Scan for the cell matching the given text and deliver its [X, Y] coordinate at center. 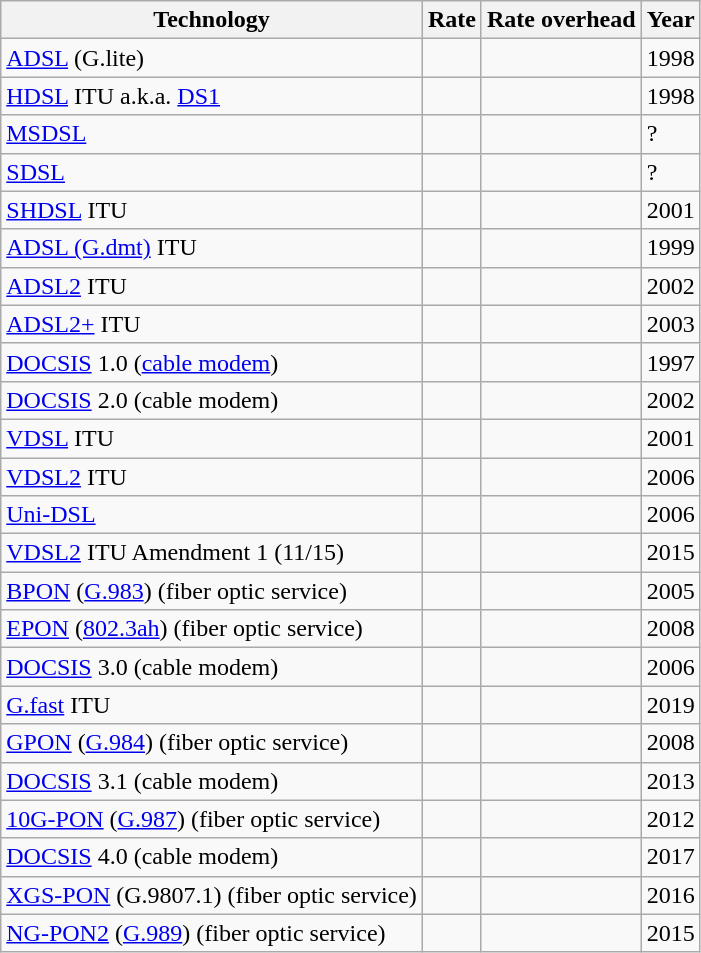
DOCSIS 1.0 (cable modem) [212, 362]
SHDSL ITU [212, 210]
DOCSIS 3.1 (cable modem) [212, 781]
1997 [670, 362]
VDSL ITU [212, 438]
DOCSIS 4.0 (cable modem) [212, 857]
1999 [670, 248]
GPON (G.984) (fiber optic service) [212, 743]
2005 [670, 591]
Technology [212, 20]
ADSL2+ ITU [212, 324]
XGS-PON (G.9807.1) (fiber optic service) [212, 895]
Uni-DSL [212, 515]
G.fast ITU [212, 705]
2017 [670, 857]
Rate overhead [561, 20]
2019 [670, 705]
2013 [670, 781]
2012 [670, 819]
MSDSL [212, 134]
Year [670, 20]
DOCSIS 3.0 (cable modem) [212, 667]
VDSL2 ITU [212, 477]
HDSL ITU a.k.a. DS1 [212, 96]
2003 [670, 324]
Rate [452, 20]
SDSL [212, 172]
ADSL2 ITU [212, 286]
VDSL2 ITU Amendment 1 (11/15) [212, 553]
NG-PON2 (G.989) (fiber optic service) [212, 933]
DOCSIS 2.0 (cable modem) [212, 400]
BPON (G.983) (fiber optic service) [212, 591]
2016 [670, 895]
10G-PON (G.987) (fiber optic service) [212, 819]
ADSL (G.dmt) ITU [212, 248]
EPON (802.3ah) (fiber optic service) [212, 629]
ADSL (G.lite) [212, 58]
